Determine the (X, Y) coordinate at the center of the cell enclosing the given text.  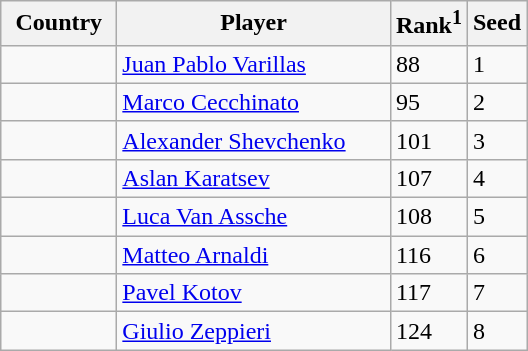
Marco Cecchinato (254, 102)
Juan Pablo Varillas (254, 64)
6 (496, 255)
88 (428, 64)
Giulio Zeppieri (254, 331)
2 (496, 102)
Pavel Kotov (254, 293)
Country (59, 24)
108 (428, 217)
8 (496, 331)
1 (496, 64)
117 (428, 293)
3 (496, 140)
Aslan Karatsev (254, 178)
Matteo Arnaldi (254, 255)
95 (428, 102)
Rank1 (428, 24)
5 (496, 217)
116 (428, 255)
7 (496, 293)
124 (428, 331)
Player (254, 24)
101 (428, 140)
4 (496, 178)
Seed (496, 24)
107 (428, 178)
Alexander Shevchenko (254, 140)
Luca Van Assche (254, 217)
